Return the (x, y) coordinate for the center point of the cell that contains the specified text.  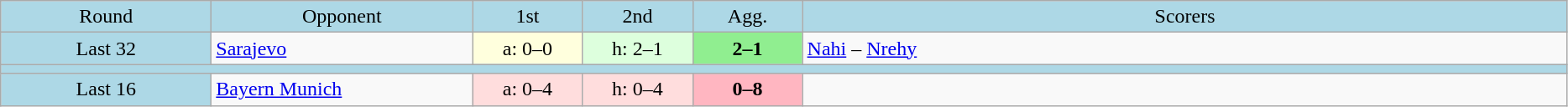
h: 0–4 (638, 89)
Scorers (1185, 17)
Opponent (342, 17)
Sarajevo (342, 48)
a: 0–0 (527, 48)
h: 2–1 (638, 48)
Last 32 (106, 48)
2nd (638, 17)
0–8 (747, 89)
a: 0–4 (527, 89)
1st (527, 17)
Round (106, 17)
Bayern Munich (342, 89)
2–1 (747, 48)
Last 16 (106, 89)
Nahi – Nrehy (1185, 48)
Agg. (747, 17)
